Pinpoint the cell where the given text exists, returning its (X, Y) midpoint coordinate. 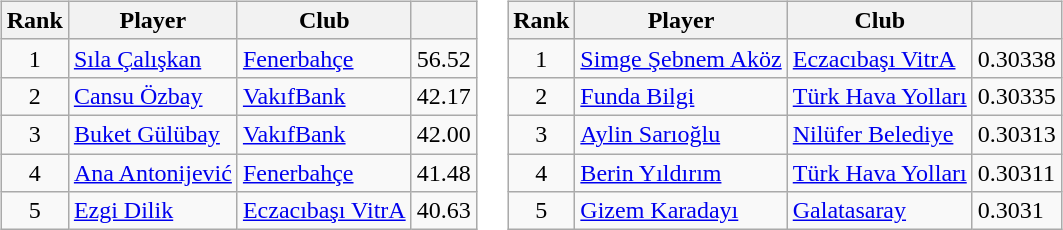
Gizem Karadayı (681, 211)
41.48 (444, 173)
0.30338 (1016, 58)
42.17 (444, 96)
Ezgi Dilik (152, 211)
0.3031 (1016, 211)
Nilüfer Belediye (880, 134)
40.63 (444, 211)
42.00 (444, 134)
Sıla Çalışkan (152, 58)
Buket Gülübay (152, 134)
0.30313 (1016, 134)
Cansu Özbay (152, 96)
Simge Şebnem Aköz (681, 58)
Funda Bilgi (681, 96)
0.30311 (1016, 173)
0.30335 (1016, 96)
56.52 (444, 58)
Galatasaray (880, 211)
Ana Antonijević (152, 173)
Berin Yıldırım (681, 173)
Aylin Sarıoğlu (681, 134)
